Identify which cell holds the provided text, then report its [x, y] central coordinate. 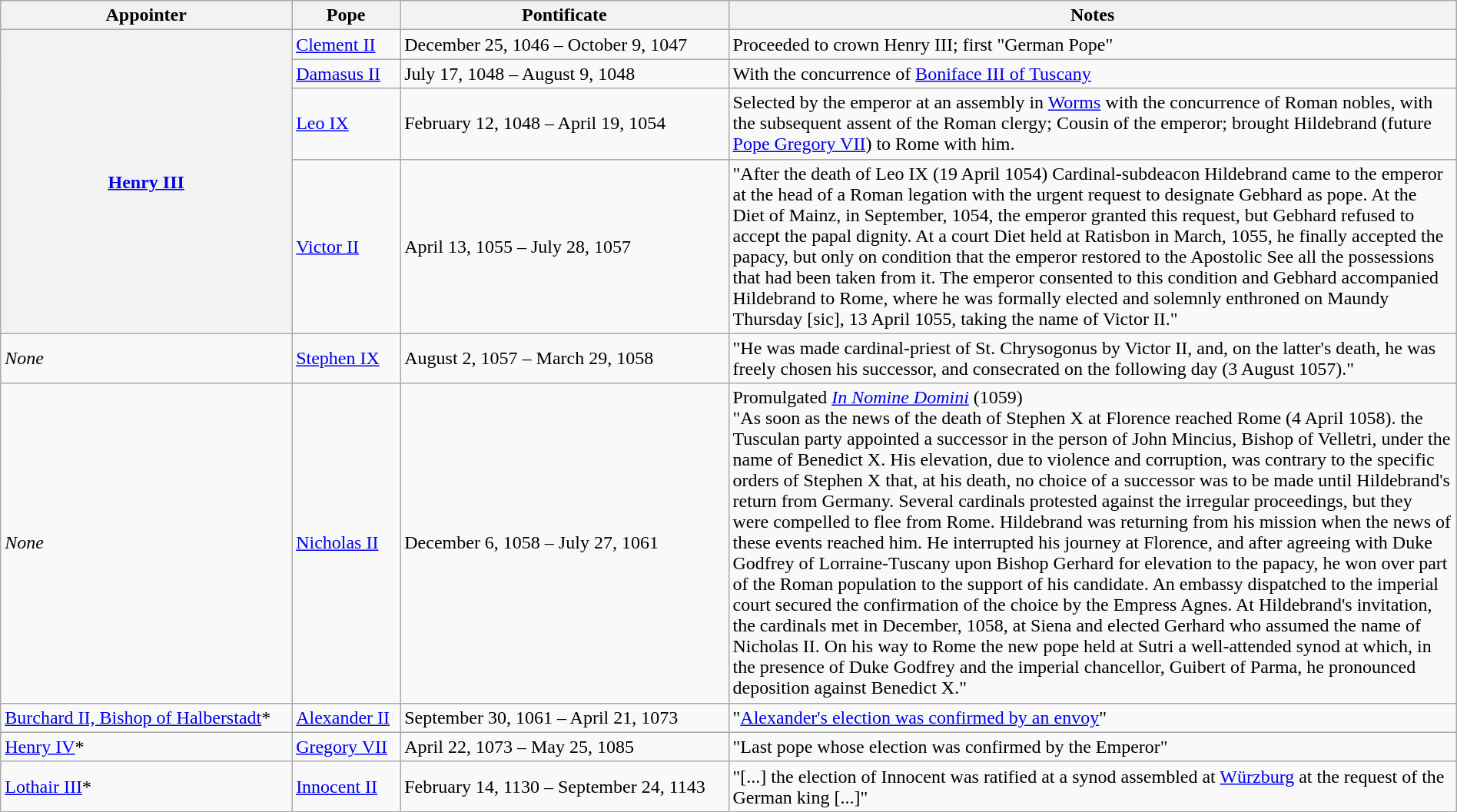
With the concurrence of Boniface III of Tuscany [1093, 74]
Victor II [346, 246]
Henry IV* [146, 747]
Innocent II [346, 787]
Lothair III* [146, 787]
Appointer [146, 15]
Pope [346, 15]
Stephen IX [346, 358]
September 30, 1061 – April 21, 1073 [564, 718]
Pontificate [564, 15]
Burchard II, Bishop of Halberstadt* [146, 718]
December 25, 1046 – October 9, 1047 [564, 45]
Alexander II [346, 718]
"[...] the election of Innocent was ratified at a synod assembled at Würzburg at the request of the German king [...]" [1093, 787]
February 14, 1130 – September 24, 1143 [564, 787]
April 13, 1055 – July 28, 1057 [564, 246]
Clement II [346, 45]
August 2, 1057 – March 29, 1058 [564, 358]
Nicholas II [346, 543]
December 6, 1058 – July 27, 1061 [564, 543]
Notes [1093, 15]
Proceeded to crown Henry III; first "German Pope" [1093, 45]
"Alexander's election was confirmed by an envoy" [1093, 718]
"Last pope whose election was confirmed by the Emperor" [1093, 747]
Henry III [146, 181]
July 17, 1048 – August 9, 1048 [564, 74]
Leo IX [346, 124]
February 12, 1048 – April 19, 1054 [564, 124]
Gregory VII [346, 747]
Damasus II [346, 74]
April 22, 1073 – May 25, 1085 [564, 747]
